Return (x, y) of the center of cell containing provided text 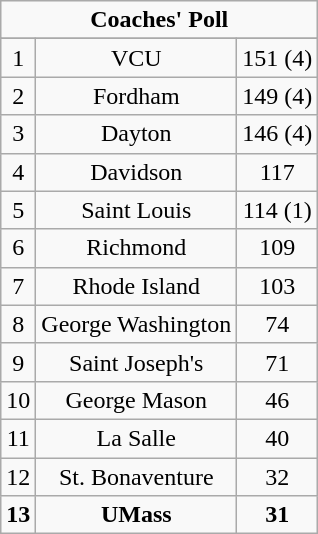
2 (18, 96)
La Salle (136, 438)
Fordham (136, 96)
Davidson (136, 172)
146 (4) (278, 134)
31 (278, 515)
74 (278, 324)
6 (18, 248)
114 (1) (278, 210)
46 (278, 400)
Richmond (136, 248)
5 (18, 210)
71 (278, 362)
Saint Louis (136, 210)
3 (18, 134)
103 (278, 286)
4 (18, 172)
VCU (136, 58)
12 (18, 477)
109 (278, 248)
7 (18, 286)
Coaches' Poll (160, 20)
1 (18, 58)
UMass (136, 515)
40 (278, 438)
149 (4) (278, 96)
32 (278, 477)
10 (18, 400)
Rhode Island (136, 286)
George Mason (136, 400)
George Washington (136, 324)
117 (278, 172)
Saint Joseph's (136, 362)
8 (18, 324)
St. Bonaventure (136, 477)
9 (18, 362)
151 (4) (278, 58)
13 (18, 515)
Dayton (136, 134)
11 (18, 438)
